Return the (X, Y) coordinate for the center point of the cell that contains the specified text.  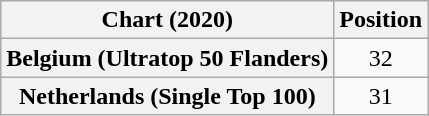
31 (381, 96)
Belgium (Ultratop 50 Flanders) (168, 58)
Chart (2020) (168, 20)
Netherlands (Single Top 100) (168, 96)
Position (381, 20)
32 (381, 58)
